Extract the (x, y) coordinate from the center of the cell holding the provided text.  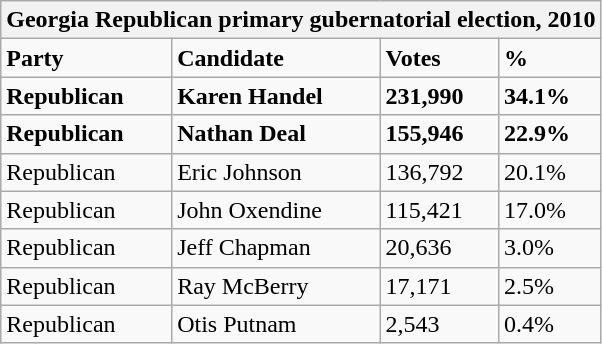
Jeff Chapman (276, 248)
John Oxendine (276, 210)
Otis Putnam (276, 324)
231,990 (439, 96)
Karen Handel (276, 96)
115,421 (439, 210)
Nathan Deal (276, 134)
Candidate (276, 58)
17,171 (439, 286)
34.1% (550, 96)
0.4% (550, 324)
3.0% (550, 248)
136,792 (439, 172)
20,636 (439, 248)
2,543 (439, 324)
Eric Johnson (276, 172)
155,946 (439, 134)
17.0% (550, 210)
Georgia Republican primary gubernatorial election, 2010 (301, 20)
Ray McBerry (276, 286)
Votes (439, 58)
% (550, 58)
Party (86, 58)
20.1% (550, 172)
2.5% (550, 286)
22.9% (550, 134)
